From the cell containing the given text, extract its center point as (X, Y) coordinate. 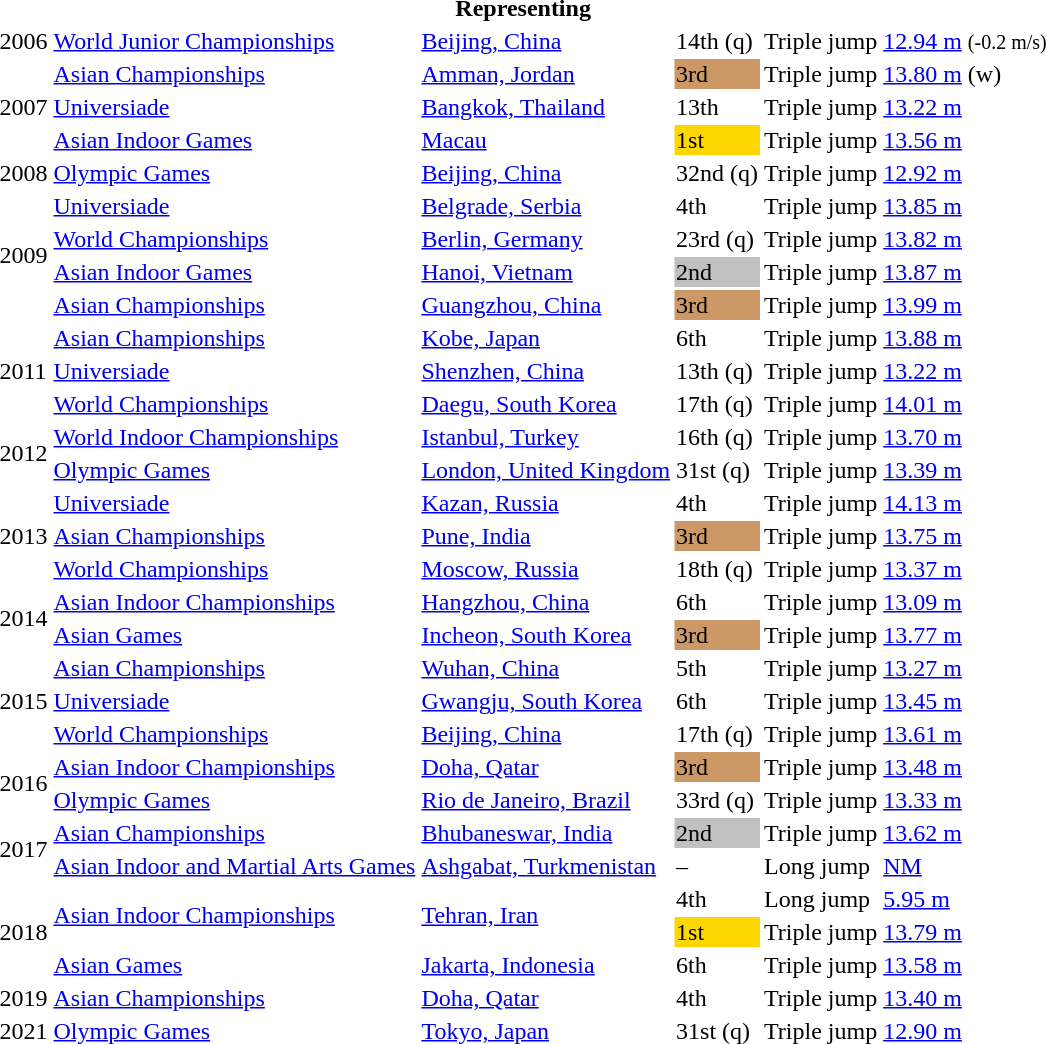
Asian Indoor and Martial Arts Games (234, 866)
Incheon, South Korea (546, 635)
Wuhan, China (546, 668)
32nd (q) (718, 173)
Moscow, Russia (546, 569)
Pune, India (546, 536)
Gwangju, South Korea (546, 701)
Bhubaneswar, India (546, 833)
Istanbul, Turkey (546, 437)
23rd (q) (718, 239)
16th (q) (718, 437)
18th (q) (718, 569)
London, United Kingdom (546, 470)
Belgrade, Serbia (546, 206)
Guangzhou, China (546, 305)
World Indoor Championships (234, 437)
Tehran, Iran (546, 916)
33rd (q) (718, 800)
Jakarta, Indonesia (546, 965)
Bangkok, Thailand (546, 107)
Rio de Janeiro, Brazil (546, 800)
Shenzhen, China (546, 371)
Hangzhou, China (546, 602)
Macau (546, 140)
– (718, 866)
5th (718, 668)
Kazan, Russia (546, 503)
Daegu, South Korea (546, 404)
Amman, Jordan (546, 74)
Hanoi, Vietnam (546, 272)
31st (q) (718, 470)
13th (718, 107)
Ashgabat, Turkmenistan (546, 866)
World Junior Championships (234, 41)
Kobe, Japan (546, 338)
Berlin, Germany (546, 239)
13th (q) (718, 371)
14th (q) (718, 41)
